From the cell containing the given text, extract its center point as [X, Y] coordinate. 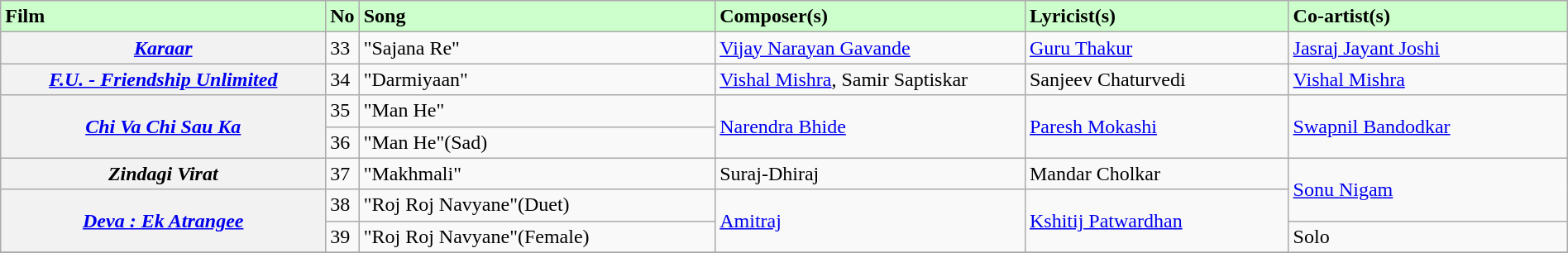
Chi Va Chi Sau Ka [164, 126]
Zindagi Virat [164, 174]
"Roj Roj Navyane"(Female) [538, 236]
Sanjeev Chaturvedi [1156, 79]
"Man He" [538, 111]
Suraj-Dhiraj [870, 174]
Karaar [164, 48]
34 [342, 79]
F.U. - Friendship Unlimited [164, 79]
Song [538, 17]
36 [342, 142]
Composer(s) [870, 17]
Paresh Mokashi [1156, 126]
38 [342, 205]
Solo [1427, 236]
Lyricist(s) [1156, 17]
Mandar Cholkar [1156, 174]
"Roj Roj Navyane"(Duet) [538, 205]
33 [342, 48]
37 [342, 174]
Vijay Narayan Gavande [870, 48]
Amitraj [870, 221]
Swapnil Bandodkar [1427, 126]
Narendra Bhide [870, 126]
"Sajana Re" [538, 48]
Co-artist(s) [1427, 17]
39 [342, 236]
Vishal Mishra, Samir Saptiskar [870, 79]
Deva : Ek Atrangee [164, 221]
Jasraj Jayant Joshi [1427, 48]
Film [164, 17]
Kshitij Patwardhan [1156, 221]
"Makhmali" [538, 174]
No [342, 17]
Sonu Nigam [1427, 189]
Vishal Mishra [1427, 79]
"Man He"(Sad) [538, 142]
35 [342, 111]
"Darmiyaan" [538, 79]
Guru Thakur [1156, 48]
